Capture the cell that displays the provided text and extract its (x, y) central coordinate. 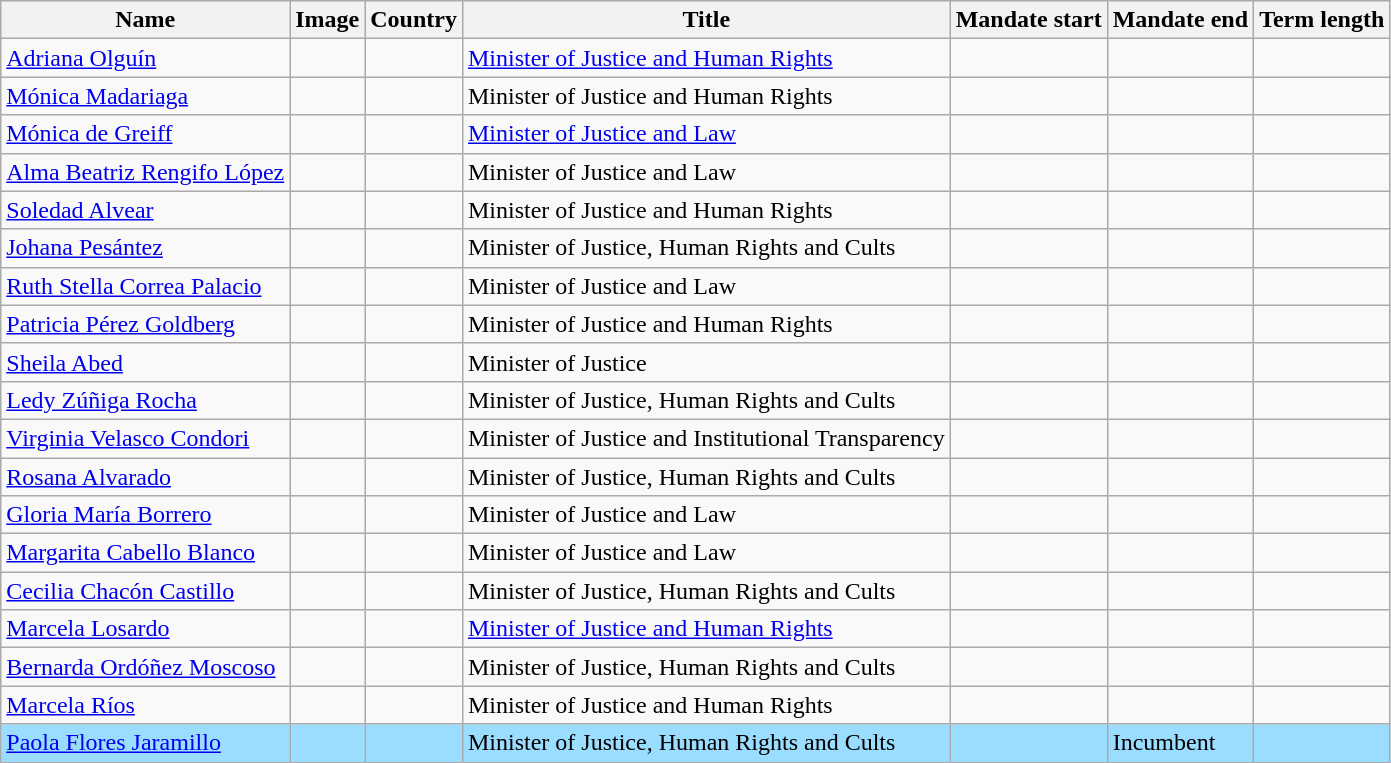
Marcela Ríos (146, 705)
Ledy Zúñiga Rocha (146, 400)
Term length (1322, 20)
Sheila Abed (146, 362)
Minister of Justice (706, 362)
Country (414, 20)
Gloria María Borrero (146, 515)
Rosana Alvarado (146, 477)
Mandate end (1180, 20)
Virginia Velasco Condori (146, 438)
Title (706, 20)
Patricia Pérez Goldberg (146, 324)
Soledad Alvear (146, 210)
Name (146, 20)
Johana Pesántez (146, 248)
Mónica Madariaga (146, 96)
Ruth Stella Correa Palacio (146, 286)
Cecilia Chacón Castillo (146, 591)
Marcela Losardo (146, 629)
Mónica de Greiff (146, 134)
Incumbent (1180, 743)
Image (328, 20)
Minister of Justice and Institutional Transparency (706, 438)
Alma Beatriz Rengifo López (146, 172)
Mandate start (1028, 20)
Margarita Cabello Blanco (146, 553)
Adriana Olguín (146, 58)
Bernarda Ordóñez Moscoso (146, 667)
Paola Flores Jaramillo (146, 743)
